For the text-containing cell, return its midpoint in [X, Y] coordinate format. 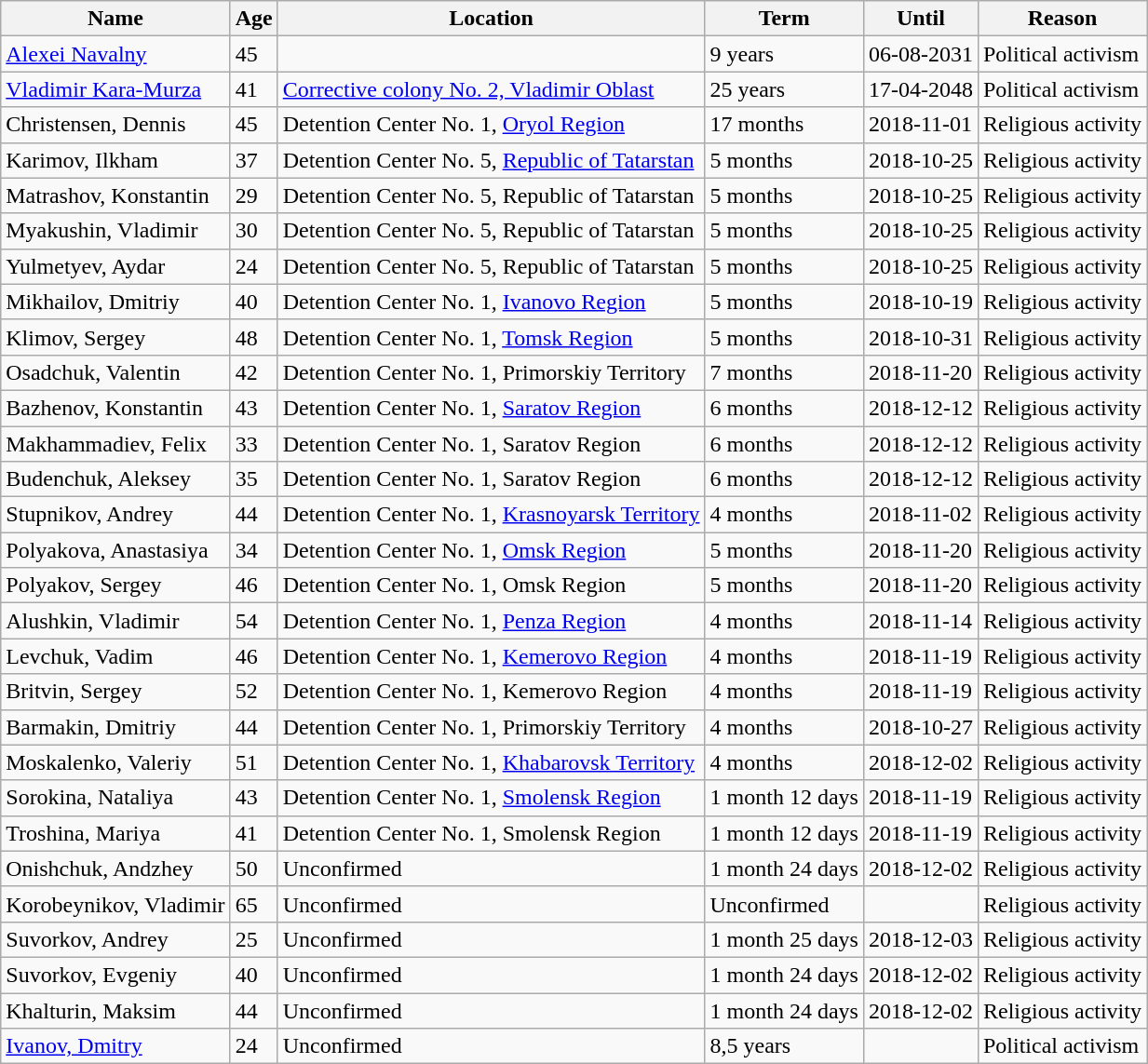
35 [253, 479]
Reason [1061, 19]
Makhammadiev, Felix [115, 444]
42 [253, 372]
2018-11-01 [920, 125]
Vladimir Kara-Murza [115, 89]
52 [253, 692]
8,5 years [784, 1046]
Detention Center No. 1, Krasnoyarsk Territory [492, 515]
7 months [784, 372]
Khalturin, Maksim [115, 1010]
37 [253, 160]
Klimov, Sergey [115, 337]
29 [253, 195]
25 years [784, 89]
2018-11-02 [920, 515]
06-08-2031 [920, 54]
Suvorkov, Andrey [115, 939]
Polyakov, Sergey [115, 586]
50 [253, 869]
Suvorkov, Evgeniy [115, 975]
34 [253, 550]
65 [253, 904]
Detention Center No. 1, Khabarovsk Territory [492, 762]
Detention Center No. 1, Penza Region [492, 621]
2018-10-31 [920, 337]
Osadchuk, Valentin [115, 372]
2018-12-03 [920, 939]
2018-11-14 [920, 621]
Detention Center No. 1, Ivanovo Region [492, 302]
Budenchuk, Aleksey [115, 479]
Onishchuk, Andzhey [115, 869]
Polyakova, Anastasiya [115, 550]
Levchuk, Vadim [115, 656]
Moskalenko, Valeriy [115, 762]
Bazhenov, Konstantin [115, 408]
Christensen, Dennis [115, 125]
33 [253, 444]
Korobeynikov, Vladimir [115, 904]
1 month 25 days [784, 939]
Stupnikov, Andrey [115, 515]
Alexei Navalny [115, 54]
Sorokina, Nataliya [115, 798]
Mikhailov, Dmitriy [115, 302]
Ivanov, Dmitry [115, 1046]
51 [253, 762]
Karimov, Ilkham [115, 160]
Term [784, 19]
Troshina, Mariya [115, 833]
30 [253, 231]
Corrective colony No. 2, Vladimir Oblast [492, 89]
Matrashov, Konstantin [115, 195]
25 [253, 939]
Yulmetyev, Aydar [115, 266]
Alushkin, Vladimir [115, 621]
Detention Center No. 1, Oryol Region [492, 125]
Britvin, Sergey [115, 692]
17 months [784, 125]
48 [253, 337]
9 years [784, 54]
Until [920, 19]
54 [253, 621]
Detention Center No. 1, Tomsk Region [492, 337]
2018-10-19 [920, 302]
2018-10-27 [920, 727]
Age [253, 19]
Name [115, 19]
17-04-2048 [920, 89]
Barmakin, Dmitriy [115, 727]
Location [492, 19]
Myakushin, Vladimir [115, 231]
